Find where the given text appears and provide that cell's center as [X, Y] coordinate. 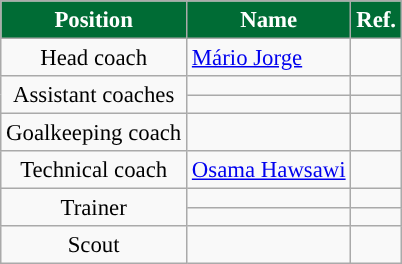
Ref. [376, 20]
Technical coach [94, 170]
Mário Jorge [269, 58]
Assistant coaches [94, 95]
Name [269, 20]
Position [94, 20]
Scout [94, 245]
Head coach [94, 58]
Osama Hawsawi [269, 170]
Goalkeeping coach [94, 133]
Trainer [94, 208]
